Detect which cell encompasses the target text, then output its (x, y) center coordinate. 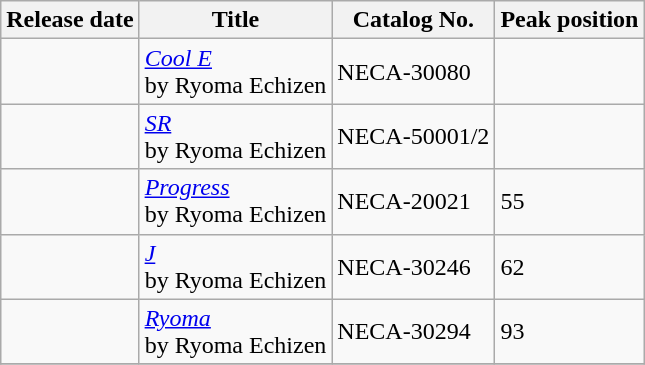
62 (570, 266)
NECA-30246 (414, 266)
NECA-30080 (414, 72)
NECA-50001/2 (414, 136)
Cool Eby Ryoma Echizen (236, 72)
Peak position (570, 20)
NECA-20021 (414, 202)
Progress by Ryoma Echizen (236, 202)
SR by Ryoma Echizen (236, 136)
55 (570, 202)
NECA-30294 (414, 332)
J by Ryoma Echizen (236, 266)
Catalog No. (414, 20)
Ryoma by Ryoma Echizen (236, 332)
93 (570, 332)
Release date (70, 20)
Title (236, 20)
